Find where the given text appears and provide that cell's center as (X, Y) coordinate. 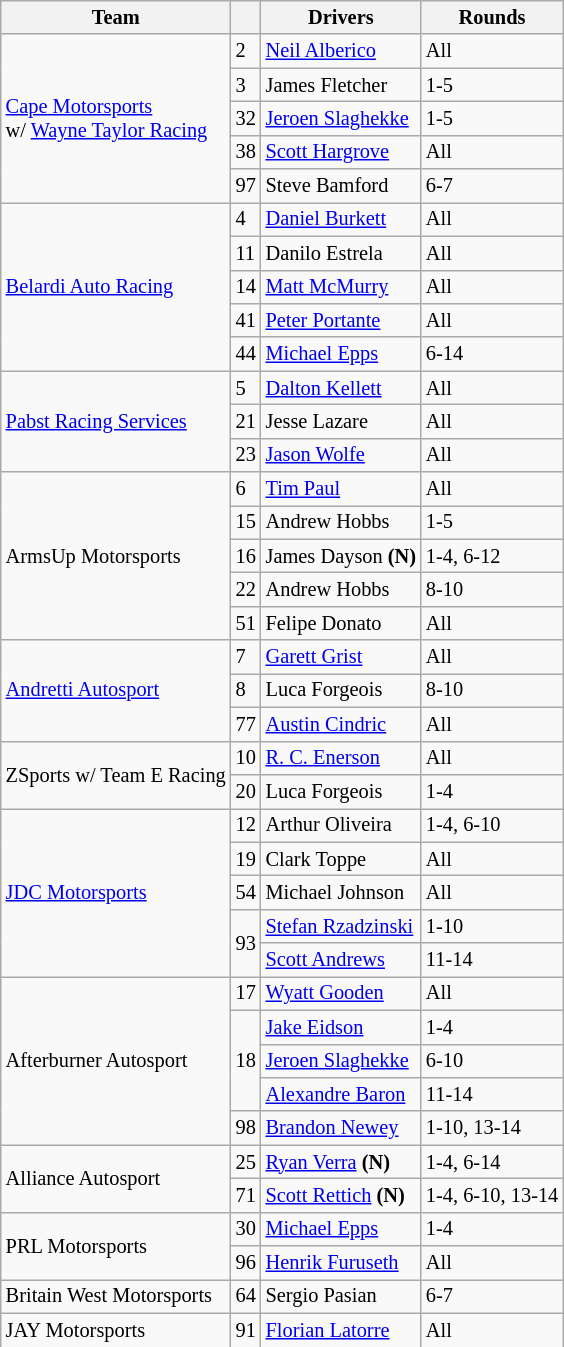
Arthur Oliveira (341, 825)
Scott Rettich (N) (341, 1195)
Garett Grist (341, 657)
Matt McMurry (341, 287)
Daniel Burkett (341, 219)
5 (246, 388)
22 (246, 589)
20 (246, 791)
3 (246, 85)
18 (246, 1060)
93 (246, 942)
98 (246, 1128)
Britain West Motorsports (116, 1296)
23 (246, 455)
Tim Paul (341, 489)
51 (246, 623)
17 (246, 993)
77 (246, 724)
Andretti Autosport (116, 690)
Clark Toppe (341, 859)
2 (246, 51)
Stefan Rzadzinski (341, 926)
JDC Motorsports (116, 892)
R. C. Enerson (341, 758)
1-4, 6-14 (492, 1162)
Michael Johnson (341, 892)
96 (246, 1263)
16 (246, 556)
Dalton Kellett (341, 388)
6-10 (492, 1061)
Pabst Racing Services (116, 422)
Brandon Newey (341, 1128)
Henrik Furuseth (341, 1263)
Florian Latorre (341, 1330)
James Fletcher (341, 85)
Jason Wolfe (341, 455)
Ryan Verra (N) (341, 1162)
Jesse Lazare (341, 421)
4 (246, 219)
25 (246, 1162)
41 (246, 320)
30 (246, 1229)
15 (246, 522)
1-10 (492, 926)
Scott Hargrove (341, 152)
14 (246, 287)
Scott Andrews (341, 960)
James Dayson (N) (341, 556)
12 (246, 825)
97 (246, 186)
JAY Motorsports (116, 1330)
38 (246, 152)
71 (246, 1195)
91 (246, 1330)
PRL Motorsports (116, 1246)
1-4, 6-10 (492, 825)
Rounds (492, 17)
Austin Cindric (341, 724)
Sergio Pasian (341, 1296)
19 (246, 859)
Neil Alberico (341, 51)
Alexandre Baron (341, 1094)
32 (246, 118)
Danilo Estrela (341, 253)
1-10, 13-14 (492, 1128)
Peter Portante (341, 320)
Felipe Donato (341, 623)
Steve Bamford (341, 186)
1-4, 6-12 (492, 556)
Belardi Auto Racing (116, 286)
44 (246, 354)
64 (246, 1296)
7 (246, 657)
1-4, 6-10, 13-14 (492, 1195)
Jake Eidson (341, 1027)
10 (246, 758)
ZSports w/ Team E Racing (116, 774)
Drivers (341, 17)
Team (116, 17)
Alliance Autosport (116, 1178)
54 (246, 892)
Wyatt Gooden (341, 993)
Afterburner Autosport (116, 1060)
21 (246, 421)
6 (246, 489)
11 (246, 253)
8 (246, 690)
6-14 (492, 354)
Cape Motorsportsw/ Wayne Taylor Racing (116, 118)
ArmsUp Motorsports (116, 556)
